Determine the [x, y] coordinate at the center of the cell enclosing the given text.  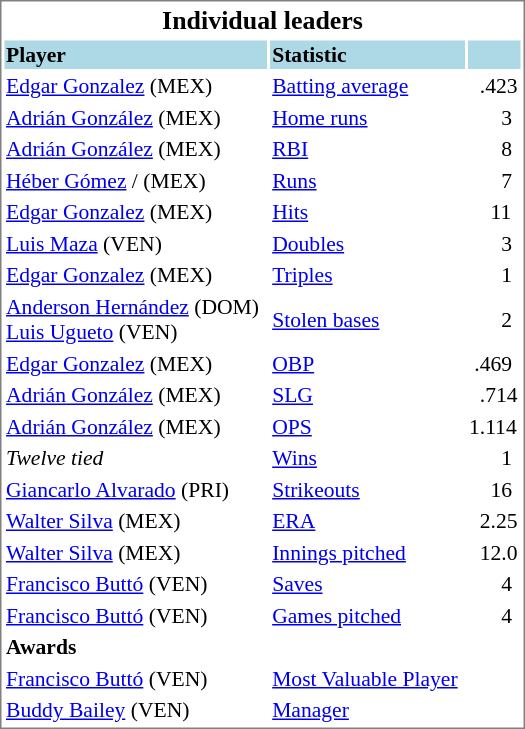
7 [494, 180]
Statistic [368, 54]
Innings pitched [368, 552]
Runs [368, 180]
Hits [368, 212]
ERA [368, 521]
Stolen bases [368, 319]
Anderson Hernández (DOM) Luis Ugueto (VEN) [136, 319]
Twelve tied [136, 458]
Games pitched [368, 616]
Awards [136, 647]
Doubles [368, 244]
Individual leaders [262, 20]
Most Valuable Player [368, 678]
1.114 [494, 426]
Manager [368, 710]
.469 [494, 364]
Héber Gómez / (MEX) [136, 180]
8 [494, 149]
RBI [368, 149]
Giancarlo Alvarado (PRI) [136, 490]
12.0 [494, 552]
OPS [368, 426]
.423 [494, 86]
Home runs [368, 118]
Triples [368, 275]
Luis Maza (VEN) [136, 244]
Batting average [368, 86]
OBP [368, 364]
Strikeouts [368, 490]
Buddy Bailey (VEN) [136, 710]
16 [494, 490]
Saves [368, 584]
Player [136, 54]
.714 [494, 395]
SLG [368, 395]
11 [494, 212]
2 [494, 319]
Wins [368, 458]
2.25 [494, 521]
